Provide the [X, Y] coordinate of the cell's center where the given text is located.  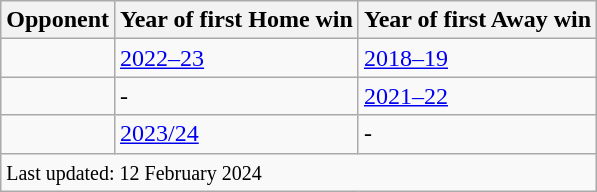
Last updated: 12 February 2024 [299, 172]
Opponent [58, 20]
2023/24 [237, 134]
Year of first Home win [237, 20]
2018–19 [477, 58]
Year of first Away win [477, 20]
2022–23 [237, 58]
2021–22 [477, 96]
